Scan for the cell matching the given text and deliver its [X, Y] coordinate at center. 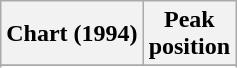
Peakposition [189, 34]
Chart (1994) [72, 34]
